Provide the (x, y) coordinate of the cell's center where the given text is located.  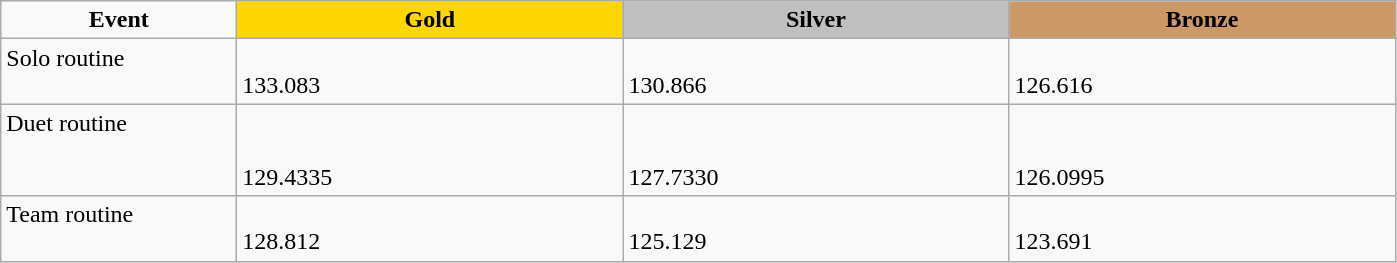
Bronze (1202, 20)
127.7330 (816, 150)
Duet routine (119, 150)
Event (119, 20)
125.129 (816, 228)
126.616 (1202, 72)
Silver (816, 20)
Gold (430, 20)
133.083 (430, 72)
130.866 (816, 72)
Team routine (119, 228)
126.0995 (1202, 150)
129.4335 (430, 150)
128.812 (430, 228)
123.691 (1202, 228)
Solo routine (119, 72)
